Search for the cell housing the specified text and yield its [X, Y] center coordinate. 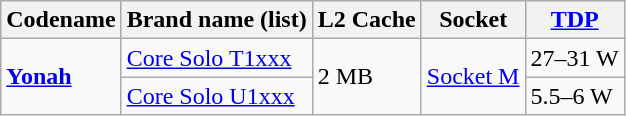
Socket [473, 20]
Core Solo U1xxx [216, 96]
27–31 W [574, 58]
Brand name (list) [216, 20]
2 MB [366, 77]
Yonah [61, 77]
L2 Cache [366, 20]
Core Solo T1xxx [216, 58]
5.5–6 W [574, 96]
Socket M [473, 77]
Codename [61, 20]
TDP [574, 20]
